Determine the [x, y] coordinate at the center of the cell enclosing the given text.  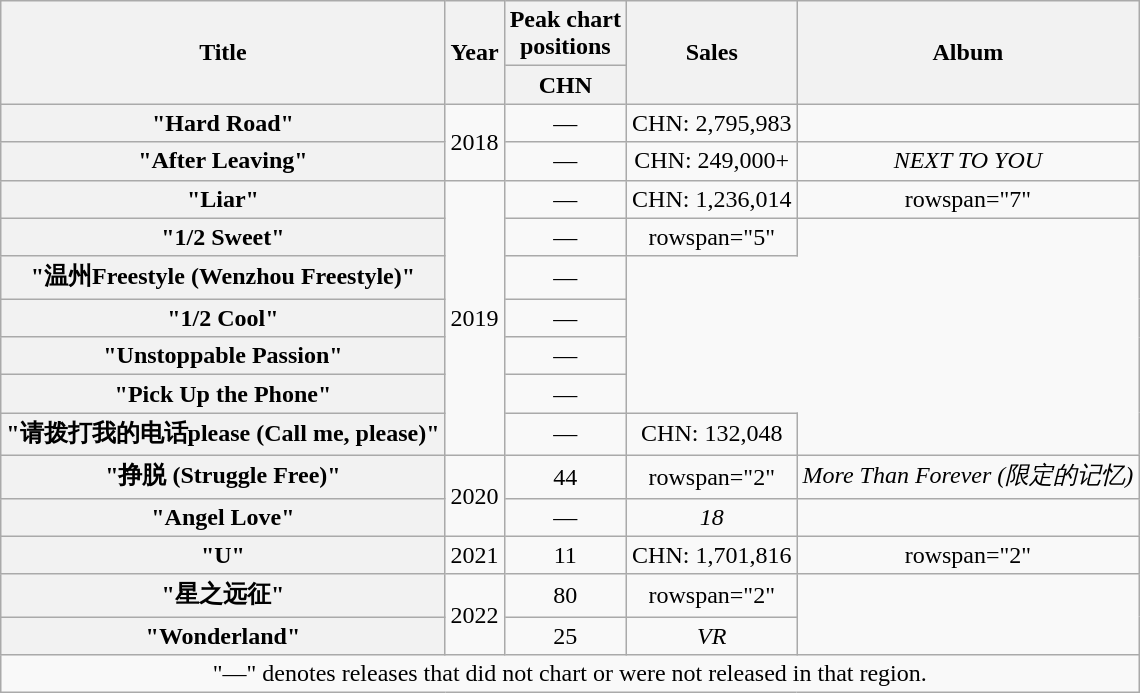
"星之远征" [223, 596]
"U" [223, 555]
rowspan="7" [968, 199]
"Pick Up the Phone" [223, 394]
"Liar" [223, 199]
Year [474, 52]
"After Leaving" [223, 161]
"Unstoppable Passion" [223, 356]
"1/2 Cool" [223, 318]
"1/2 Sweet" [223, 237]
Title [223, 52]
"Wonderland" [223, 636]
rowspan="5" [712, 237]
CHN: 1,701,816 [712, 555]
"Angel Love" [223, 517]
2021 [474, 555]
44 [565, 476]
Peak chart positions [565, 34]
"温州Freestyle (Wenzhou Freestyle)" [223, 278]
11 [565, 555]
Sales [712, 52]
CHN: 249,000+ [712, 161]
2020 [474, 496]
"Hard Road" [223, 123]
2022 [474, 614]
CHN [565, 85]
2019 [474, 318]
"挣脱 (Struggle Free)" [223, 476]
18 [712, 517]
"请拨打我的电话please (Call me, please)" [223, 434]
CHN: 1,236,014 [712, 199]
"—" denotes releases that did not chart or were not released in that region. [570, 674]
NEXT TO YOU [968, 161]
CHN: 2,795,983 [712, 123]
80 [565, 596]
25 [565, 636]
VR [712, 636]
Album [968, 52]
CHN: 132,048 [712, 434]
More Than Forever (限定的记忆) [968, 476]
2018 [474, 142]
